Find where the given text appears and provide that cell's center as [x, y] coordinate. 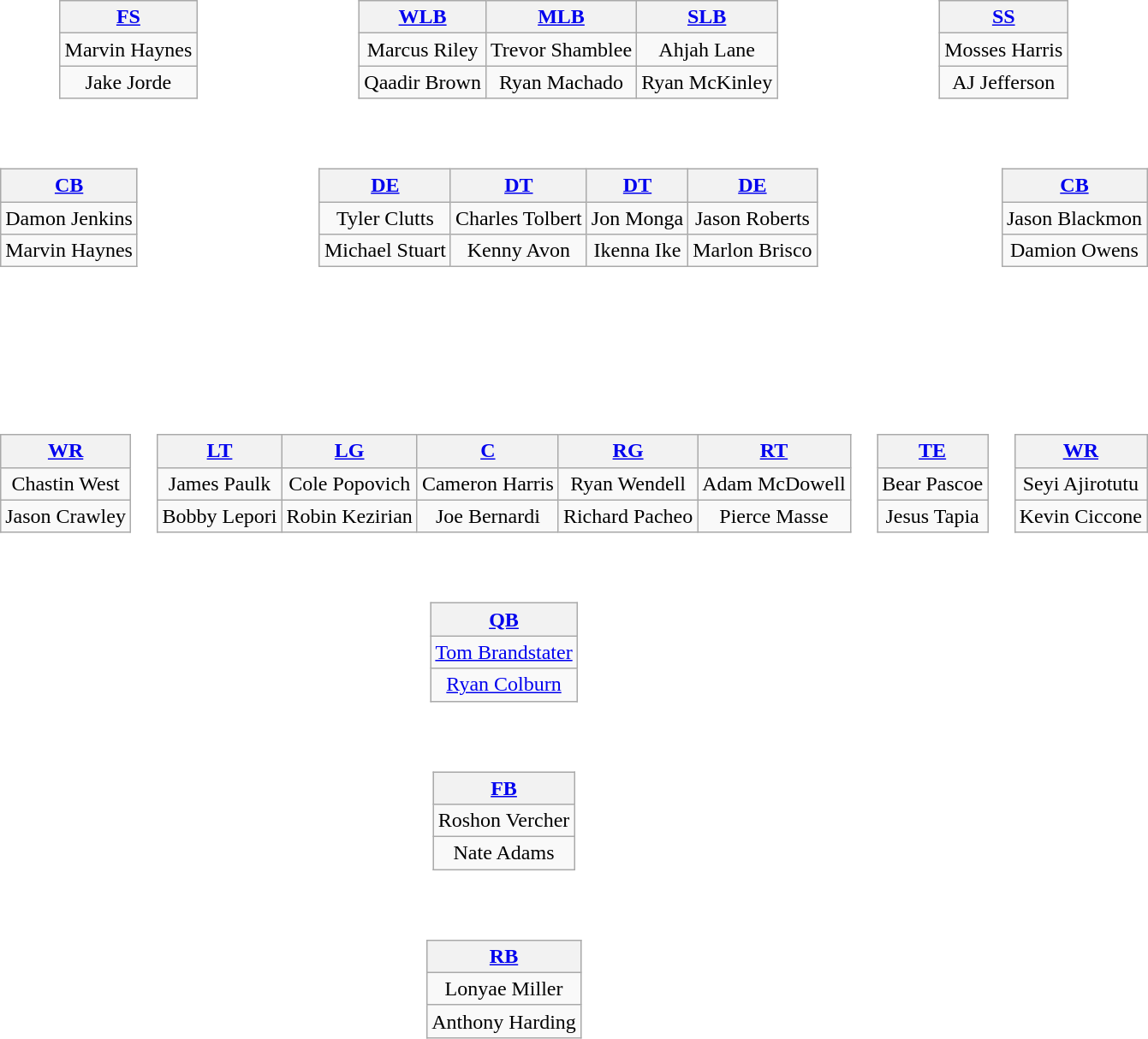
Jason Roberts [752, 218]
Mosses Harris [1003, 50]
Kenny Avon [519, 251]
RB [504, 956]
AJ Jefferson [1003, 82]
MLB [561, 17]
Michael Stuart [385, 251]
Ryan Colburn [503, 685]
Marcus Riley [423, 50]
Cameron Harris [488, 484]
Bobby Lepori [219, 516]
Ryan Wendell [628, 484]
Richard Pacheo [628, 516]
Tyler Clutts [385, 218]
Trevor Shamblee [561, 50]
Ikenna Ike [637, 251]
Anthony Harding [504, 1021]
Jason Blackmon [1074, 218]
Bear Pascoe [933, 484]
Ahjah Lane [707, 50]
RT [774, 451]
FB [503, 788]
Adam McDowell [774, 484]
Ryan McKinley [707, 82]
Pierce Masse [774, 516]
DE DT DT DE Tyler Clutts Charles Tolbert Jon Monga Jason Roberts Michael Stuart Kenny Avon Ikenna Ike Marlon Brisco [579, 206]
Chastin West [66, 484]
Jesus Tapia [933, 516]
SLB [707, 17]
C [488, 451]
SS [1003, 17]
Roshon Vercher [503, 821]
Charles Tolbert [519, 218]
QB [503, 620]
Seyi Ajirotutu [1080, 484]
LG [349, 451]
RG [628, 451]
Nate Adams [503, 853]
Tom Brandstater [503, 652]
James Paulk [219, 484]
WLB [423, 17]
Joe Bernardi [488, 516]
LT [219, 451]
Kevin Ciccone [1080, 516]
TE Bear Pascoe Jesus Tapia [943, 472]
FB Roshon Vercher Nate Adams [515, 809]
Damon Jenkins [69, 218]
Marlon Brisco [752, 251]
Lonyae Miller [504, 989]
Jason Crawley [66, 516]
Jake Jorde [128, 82]
Jon Monga [637, 218]
TE [933, 451]
Cole Popovich [349, 484]
Qaadir Brown [423, 82]
QB Tom Brandstater Ryan Colburn [515, 641]
Robin Kezirian [349, 516]
FS [128, 17]
Ryan Machado [561, 82]
Damion Owens [1074, 251]
